Locate the cell with the specified text and output its (X, Y) center coordinate. 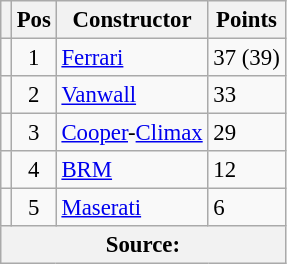
5 (34, 208)
12 (246, 170)
Ferrari (132, 58)
Maserati (132, 208)
Vanwall (132, 95)
Constructor (132, 20)
3 (34, 133)
Pos (34, 20)
Points (246, 20)
Cooper-Climax (132, 133)
2 (34, 95)
29 (246, 133)
37 (39) (246, 58)
4 (34, 170)
33 (246, 95)
BRM (132, 170)
1 (34, 58)
6 (246, 208)
Source: (143, 245)
